Find where the given text appears and provide that cell's center as [X, Y] coordinate. 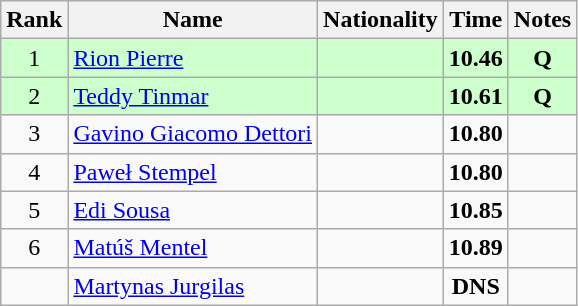
Nationality [381, 20]
Teddy Tinmar [193, 96]
Rion Pierre [193, 58]
10.61 [476, 96]
DNS [476, 286]
Paweł Stempel [193, 172]
10.85 [476, 210]
1 [34, 58]
3 [34, 134]
Rank [34, 20]
10.89 [476, 248]
10.46 [476, 58]
6 [34, 248]
Name [193, 20]
Martynas Jurgilas [193, 286]
2 [34, 96]
Notes [542, 20]
Time [476, 20]
Matúš Mentel [193, 248]
Gavino Giacomo Dettori [193, 134]
Edi Sousa [193, 210]
5 [34, 210]
4 [34, 172]
